Return [x, y] of the center of cell containing provided text 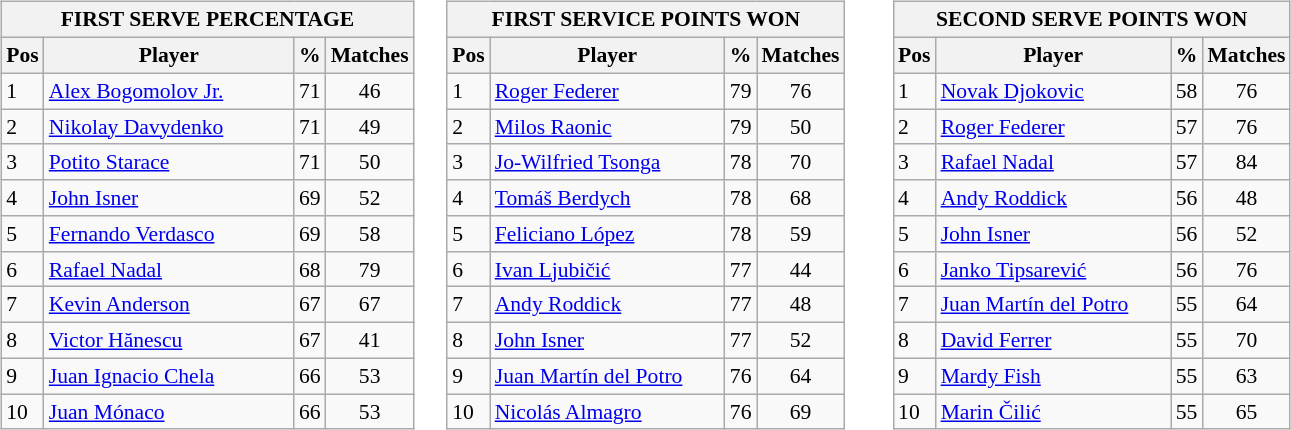
49 [370, 127]
Ivan Ljubičić [608, 269]
46 [370, 91]
Juan Ignacio Chela [169, 376]
David Ferrer [1054, 340]
Marin Čilić [1054, 412]
Mardy Fish [1054, 376]
SECOND SERVE POINTS WON [1092, 20]
Tomáš Berdych [608, 198]
Jo-Wilfried Tsonga [608, 162]
Alex Bogomolov Jr. [169, 91]
Novak Djokovic [1054, 91]
Nikolay Davydenko [169, 127]
Victor Hănescu [169, 340]
41 [370, 340]
Feliciano López [608, 234]
Fernando Verdasco [169, 234]
44 [800, 269]
Potito Starace [169, 162]
FIRST SERVICE POINTS WON [646, 20]
63 [1246, 376]
Nicolás Almagro [608, 412]
Janko Tipsarević [1054, 269]
84 [1246, 162]
Milos Raonic [608, 127]
Juan Mónaco [169, 412]
65 [1246, 412]
Kevin Anderson [169, 305]
59 [800, 234]
FIRST SERVE PERCENTAGE [207, 20]
